Locate the cell with the specified text and output its (x, y) center coordinate. 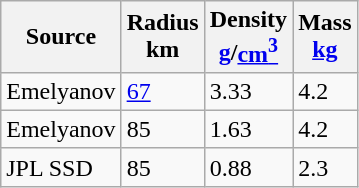
Density g/cm3 (248, 37)
67 (162, 91)
Source (61, 37)
3.33 (248, 91)
0.88 (248, 167)
2.3 (325, 167)
Radius km (162, 37)
Mass kg (325, 37)
1.63 (248, 129)
JPL SSD (61, 167)
